Scan for the cell matching the given text and deliver its (X, Y) coordinate at center. 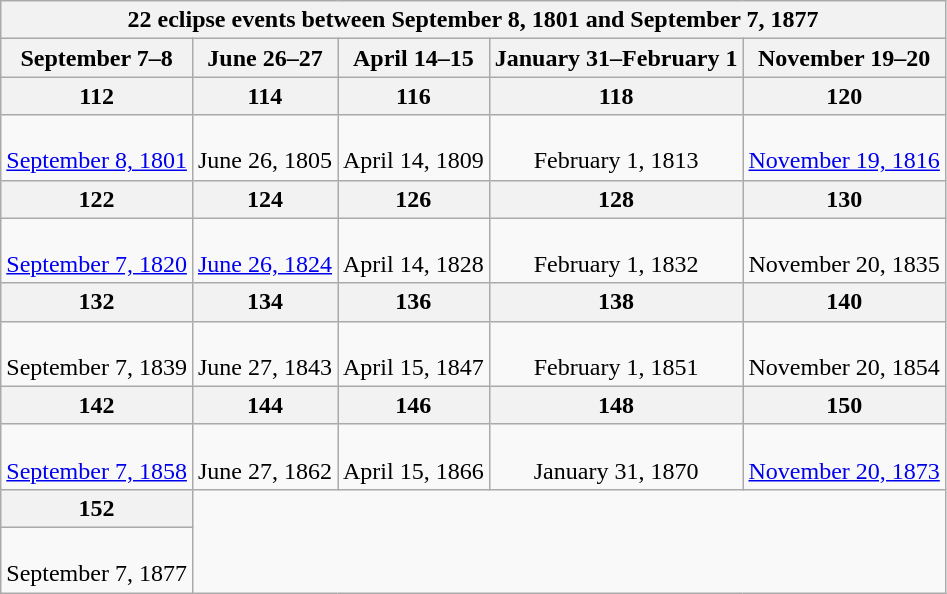
November 19, 1816 (844, 148)
January 31, 1870 (616, 456)
116 (414, 96)
April 14, 1809 (414, 148)
April 15, 1866 (414, 456)
April 14–15 (414, 58)
130 (844, 199)
140 (844, 302)
148 (616, 405)
November 20, 1873 (844, 456)
September 7, 1839 (97, 354)
June 26, 1824 (264, 250)
April 14, 1828 (414, 250)
February 1, 1851 (616, 354)
144 (264, 405)
128 (616, 199)
June 27, 1843 (264, 354)
June 27, 1862 (264, 456)
146 (414, 405)
124 (264, 199)
February 1, 1813 (616, 148)
June 26–27 (264, 58)
September 7, 1820 (97, 250)
November 20, 1854 (844, 354)
138 (616, 302)
22 eclipse events between September 8, 1801 and September 7, 1877 (474, 20)
122 (97, 199)
112 (97, 96)
September 7, 1877 (97, 560)
September 8, 1801 (97, 148)
January 31–February 1 (616, 58)
February 1, 1832 (616, 250)
120 (844, 96)
152 (97, 508)
September 7–8 (97, 58)
150 (844, 405)
November 19–20 (844, 58)
126 (414, 199)
September 7, 1858 (97, 456)
June 26, 1805 (264, 148)
114 (264, 96)
April 15, 1847 (414, 354)
142 (97, 405)
November 20, 1835 (844, 250)
136 (414, 302)
134 (264, 302)
132 (97, 302)
118 (616, 96)
